Locate the cell with the specified text and output its (X, Y) center coordinate. 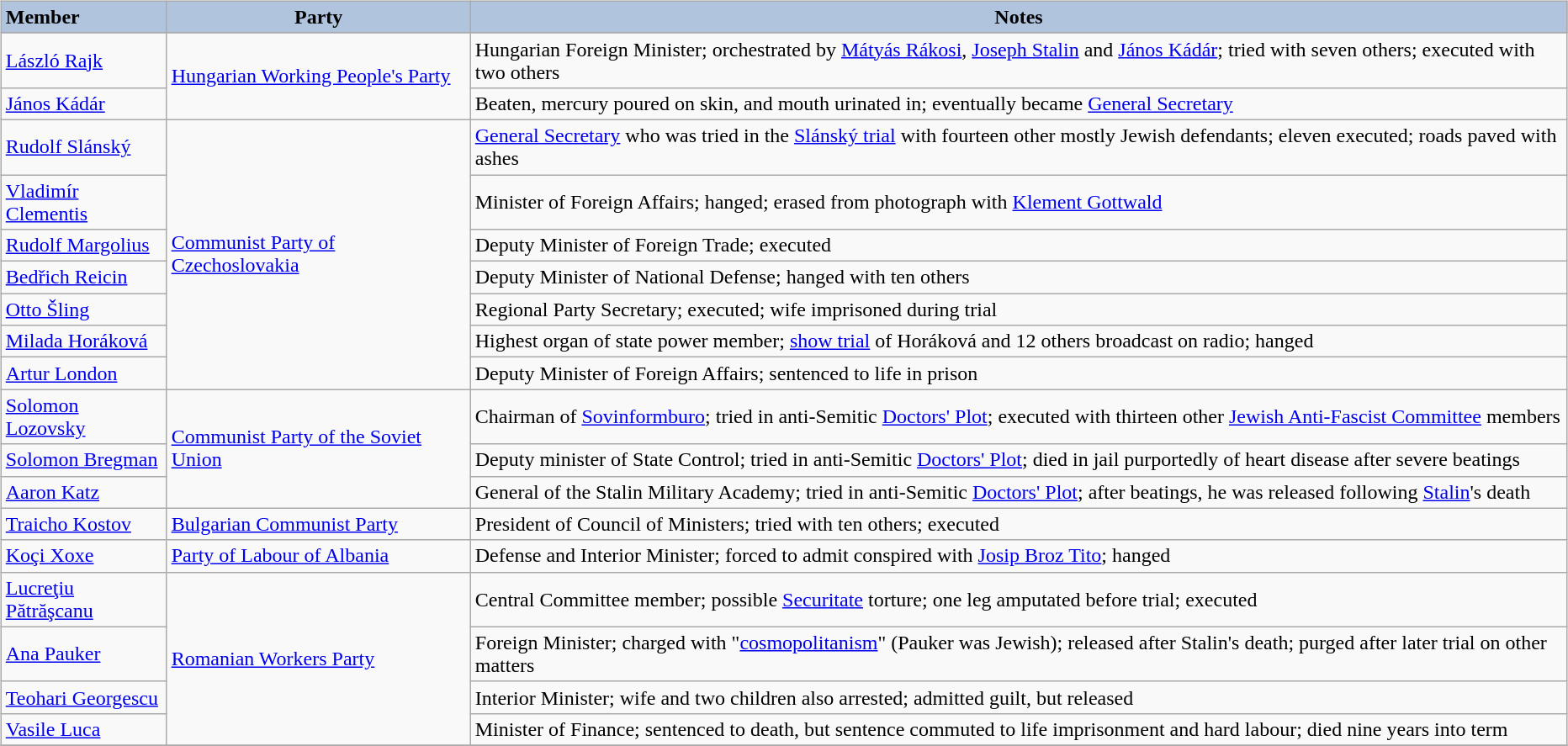
Bedřich Reicin (84, 278)
Notes (1019, 17)
Deputy Minister of Foreign Trade; executed (1019, 246)
Artur London (84, 373)
Party of Labour of Albania (318, 556)
Traicho Kostov (84, 524)
Foreign Minister; charged with "cosmopolitanism" (Pauker was Jewish); released after Stalin's death; purged after later trial on other matters (1019, 654)
Minister of Finance; sentenced to death, but sentence commuted to life imprisonment and hard labour; died nine years into term (1019, 729)
Communist Party of the Soviet Union (318, 449)
Vladimír Clementis (84, 202)
Milada Horáková (84, 341)
Solomon Bregman (84, 460)
Otto Šling (84, 310)
Communist Party of Czechoslovakia (318, 254)
Romanian Workers Party (318, 659)
Vasile Luca (84, 729)
Member (84, 17)
János Kádár (84, 103)
Teohari Georgescu (84, 697)
Bulgarian Communist Party (318, 524)
Deputy Minister of Foreign Affairs; sentenced to life in prison (1019, 373)
Rudolf Margolius (84, 246)
Lucreţiu Pătrăşcanu (84, 599)
Highest organ of state power member; show trial of Horáková and 12 others broadcast on radio; hanged (1019, 341)
Central Committee member; possible Securitate torture; one leg amputated before trial; executed (1019, 599)
Ana Pauker (84, 654)
Defense and Interior Minister; forced to admit conspired with Josip Broz Tito; hanged (1019, 556)
Rudolf Slánský (84, 146)
Deputy minister of State Control; tried in anti-Semitic Doctors' Plot; died in jail purportedly of heart disease after severe beatings (1019, 460)
Deputy Minister of National Defense; hanged with ten others (1019, 278)
Hungarian Working People's Party (318, 76)
Koçi Xoxe (84, 556)
Beaten, mercury poured on skin, and mouth urinated in; eventually became General Secretary (1019, 103)
Party (318, 17)
Minister of Foreign Affairs; hanged; erased from photograph with Klement Gottwald (1019, 202)
Regional Party Secretary; executed; wife imprisoned during trial (1019, 310)
General Secretary who was tried in the Slánský trial with fourteen other mostly Jewish defendants; eleven executed; roads paved with ashes (1019, 146)
President of Council of Ministers; tried with ten others; executed (1019, 524)
László Rajk (84, 61)
Hungarian Foreign Minister; orchestrated by Mátyás Rákosi, Joseph Stalin and János Kádár; tried with seven others; executed with two others (1019, 61)
Interior Minister; wife and two children also arrested; admitted guilt, but released (1019, 697)
Aaron Katz (84, 492)
Chairman of Sovinformburo; tried in anti-Semitic Doctors' Plot; executed with thirteen other Jewish Anti-Fascist Committee members (1019, 417)
General of the Stalin Military Academy; tried in anti-Semitic Doctors' Plot; after beatings, he was released following Stalin's death (1019, 492)
Solomon Lozovsky (84, 417)
